Determine the [x, y] coordinate at the center of the cell enclosing the given text.  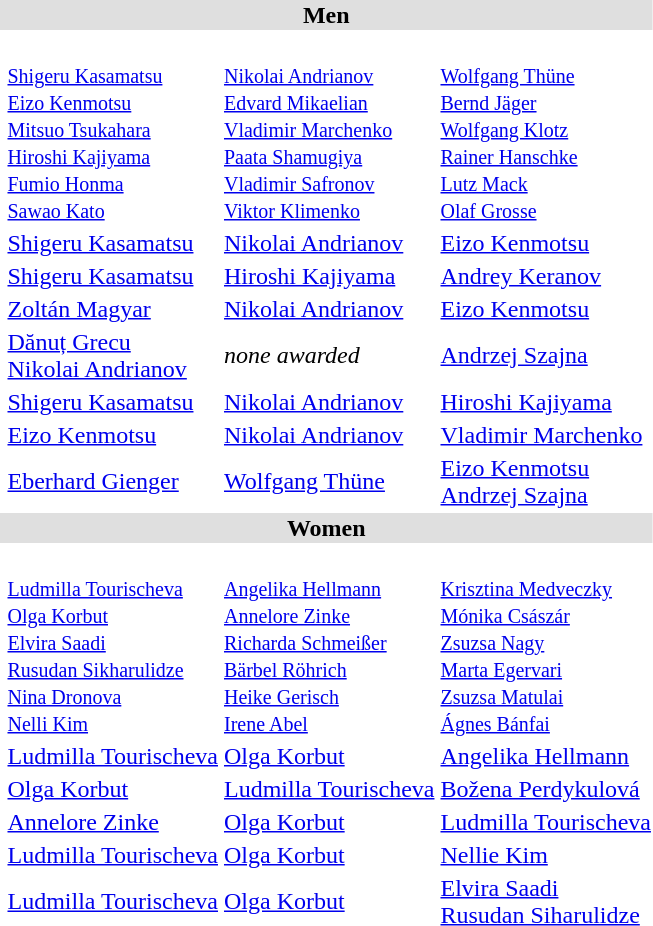
Angelika Hellmann [546, 756]
Krisztina MedveczkyMónika CsászárZsuzsa NagyMarta EgervariZsuzsa MatulaiÁgnes Bánfai [546, 642]
Andrzej Szajna [546, 356]
Shigeru KasamatsuEizo KenmotsuMitsuo TsukaharaHiroshi KajiyamaFumio HonmaSawao Kato [112, 129]
Eizo Kenmotsu Andrzej Szajna [546, 482]
Nikolai AndrianovEdvard MikaelianVladimir MarchenkoPaata ShamugiyaVladimir SafronovViktor Klimenko [328, 129]
Wolfgang ThüneBernd JägerWolfgang KlotzRainer HanschkeLutz MackOlaf Grosse [546, 129]
Wolfgang Thüne [328, 482]
Andrey Keranov [546, 276]
Nellie Kim [546, 855]
Men [326, 15]
Women [326, 528]
Zoltán Magyar [112, 309]
Dănuț Grecu Nikolai Andrianov [112, 356]
Eberhard Gienger [112, 482]
Vladimir Marchenko [546, 435]
none awarded [328, 356]
Ludmilla TourischevaOlga KorbutElvira SaadiRusudan SikharulidzeNina DronovaNelli Kim [112, 642]
Angelika HellmannAnnelore ZinkeRicharda SchmeißerBärbel RöhrichHeike GerischIrene Abel [328, 642]
Annelore Zinke [112, 822]
Božena Perdykulová [546, 789]
